Return (X, Y) of the center of cell containing provided text 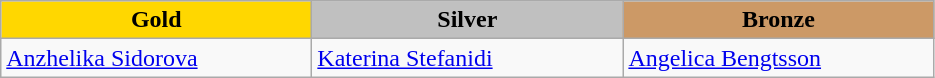
Anzhelika Sidorova (156, 58)
Silver (468, 20)
Bronze (778, 20)
Angelica Bengtsson (778, 58)
Gold (156, 20)
Katerina Stefanidi (468, 58)
